Scan for the cell matching the given text and deliver its [X, Y] coordinate at center. 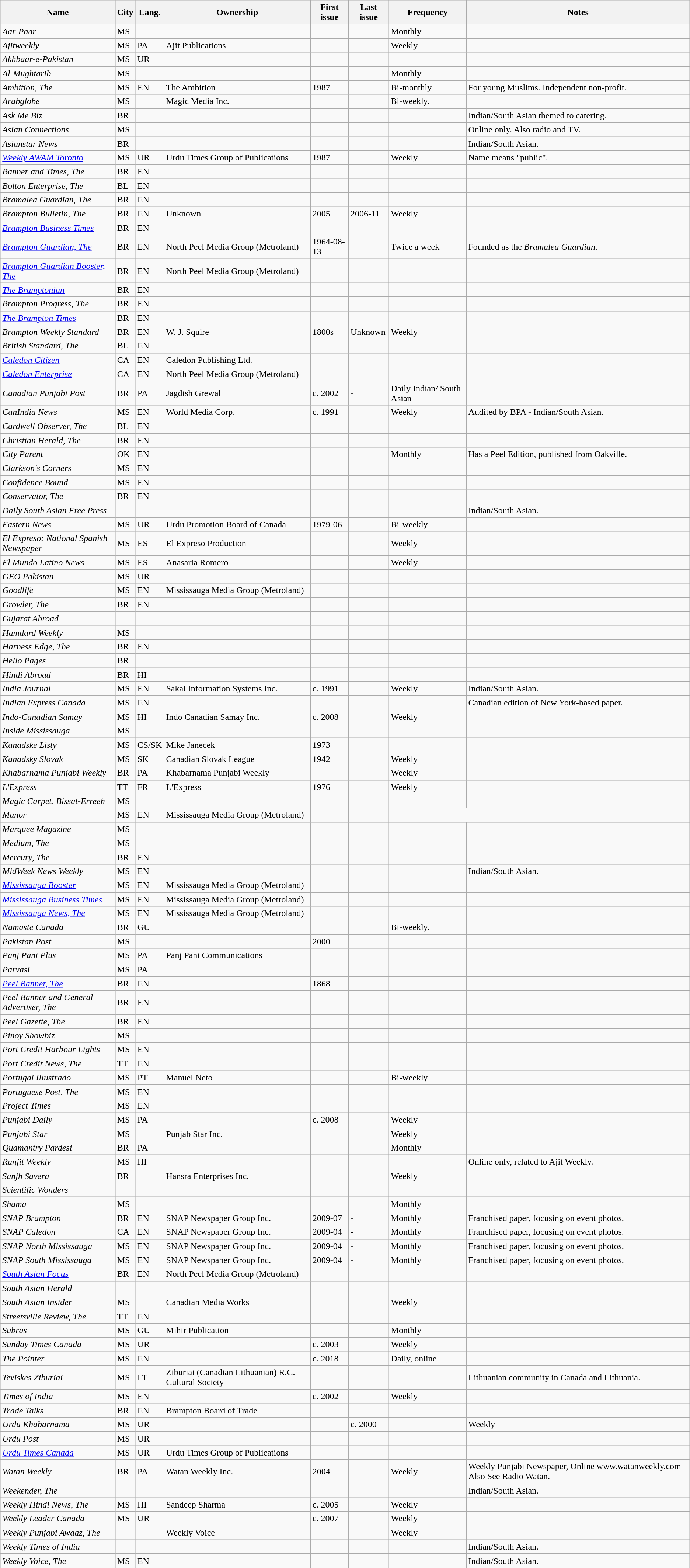
Indian Express Canada [57, 703]
Lang. [150, 13]
Ranjit Weekly [57, 1162]
Ownership [237, 13]
Frequency [428, 13]
Kanadsky Slovak [57, 759]
Shama [57, 1204]
1976 [330, 787]
Last issue [369, 13]
Weekly Voice [237, 1533]
Peel Gazette, The [57, 1021]
Gujarat Abroad [57, 618]
Arabglobe [57, 101]
Caledon Enterprise [57, 374]
Caledon Publishing Ltd. [237, 360]
Inside Mississauga [57, 731]
CanIndia News [57, 412]
The Pointer [57, 1358]
Ajit Publications [237, 45]
Urdu Post [57, 1439]
First issue [330, 13]
Panj Pani Communications [237, 955]
South Asian Focus [57, 1274]
1942 [330, 759]
Quamantry Pardesi [57, 1148]
Al-Mughtarib [57, 73]
Asian Connections [57, 129]
2005 [330, 214]
For young Muslims. Independent non-profit. [578, 87]
Medium, The [57, 843]
Brampton Guardian, The [57, 247]
Teviskes Ziburiai [57, 1378]
Canadian Slovak League [237, 759]
Urdu Times Canada [57, 1453]
Indo-Canadian Samay [57, 717]
Watan Weekly [57, 1471]
Hamdard Weekly [57, 632]
Akhbaar-e-Pakistan [57, 59]
Weekly Times of India [57, 1547]
Daily, online [428, 1358]
2004 [330, 1471]
Has a Peel Edition, published from Oakville. [578, 454]
Magic Media Inc. [237, 101]
Indian/South Asian themed to catering. [578, 115]
GEO Pakistan [57, 576]
Daily South Asian Free Press [57, 510]
Peel Banner, The [57, 984]
Panj Pani Plus [57, 955]
Pakistan Post [57, 941]
India Journal [57, 689]
SNAP South Mississauga [57, 1260]
Brampton Guardian Booster, The [57, 271]
Ajitweekly [57, 45]
Times of India [57, 1397]
Name [57, 13]
Online only, related to Ajit Weekly. [578, 1162]
Aar-Paar [57, 31]
South Asian Herald [57, 1288]
FR [150, 787]
The Brampton Times [57, 318]
Hindi Abroad [57, 674]
Brampton Board of Trade [237, 1411]
El Mundo Latino News [57, 562]
Portuguese Post, The [57, 1092]
South Asian Insider [57, 1302]
Namaste Canada [57, 927]
c. 2000 [369, 1425]
Brampton Business Times [57, 228]
Marquee Magazine [57, 829]
World Media Corp. [237, 412]
Weekly Voice, The [57, 1561]
Growler, The [57, 604]
Twice a week [428, 247]
Mike Janecek [237, 745]
1964-08-13 [330, 247]
Mississauga Business Times [57, 899]
Brampton Weekly Standard [57, 332]
1973 [330, 745]
1800s [330, 332]
El Expreso: National Spanish Newspaper [57, 544]
British Standard, The [57, 346]
Confidence Bound [57, 482]
PT [150, 1078]
Watan Weekly Inc. [237, 1471]
OK [125, 454]
Jagdish Grewal [237, 393]
c. 2007 [330, 1519]
City [125, 13]
Asianstar News [57, 143]
Mihir Publication [237, 1330]
LT [150, 1378]
Punjabi Daily [57, 1120]
The Ambition [237, 87]
Manor [57, 815]
MidWeek News Weekly [57, 871]
1979-06 [330, 524]
Weekly Leader Canada [57, 1519]
Pinoy Showbiz [57, 1035]
El Expreso Production [237, 544]
Founded as the Bramalea Guardian. [578, 247]
Hansra Enterprises Inc. [237, 1176]
Harness Edge, The [57, 646]
Canadian Media Works [237, 1302]
SNAP Caledon [57, 1232]
Portugal Illustrado [57, 1078]
Banner and Times, The [57, 171]
Trade Talks [57, 1411]
Bramalea Guardian, The [57, 200]
Sunday Times Canada [57, 1344]
Weekly AWAM Toronto [57, 157]
1868 [330, 984]
Caledon Citizen [57, 360]
Urdu Khabarnama [57, 1425]
CS/SK [150, 745]
Weekly Hindi News, The [57, 1505]
Project Times [57, 1106]
SNAP North Mississauga [57, 1246]
Christian Herald, The [57, 440]
W. J. Squire [237, 332]
Anasaria Romero [237, 562]
Conservator, The [57, 496]
Scientific Wonders [57, 1190]
The Bramptonian [57, 290]
Parvasi [57, 969]
2000 [330, 941]
Cardwell Observer, The [57, 426]
Daily Indian/ South Asian [428, 393]
Urdu Promotion Board of Canada [237, 524]
Weekender, The [57, 1491]
c. 2018 [330, 1358]
Punjabi Star [57, 1134]
Eastern News [57, 524]
Sandeep Sharma [237, 1505]
c. 2003 [330, 1344]
City Parent [57, 454]
Sakal Information Systems Inc. [237, 689]
2009-07 [330, 1218]
Brampton Progress, The [57, 304]
2006-11 [369, 214]
Ziburiai (Canadian Lithuanian) R.C. Cultural Society [237, 1378]
Name means "public". [578, 157]
Ambition, The [57, 87]
Streetsville Review, The [57, 1316]
Magic Carpet, Bissat-Erreeh [57, 801]
Subras [57, 1330]
SK [150, 759]
Bolton Enterprise, The [57, 185]
Online only. Also radio and TV. [578, 129]
Sanjh Savera [57, 1176]
Port Credit Harbour Lights [57, 1050]
Lithuanian community in Canada and Lithuania. [578, 1378]
SNAP Brampton [57, 1218]
Mississauga News, The [57, 913]
Kanadske Listy [57, 745]
Punjab Star Inc. [237, 1134]
Canadian Punjabi Post [57, 393]
Bi-monthly [428, 87]
Mercury, The [57, 857]
Weekly Punjabi Newspaper, Online www.watanweekly.com Also See Radio Watan. [578, 1471]
Mississauga Booster [57, 885]
Ask Me Biz [57, 115]
Audited by BPA - Indian/South Asian. [578, 412]
c. 2005 [330, 1505]
Hello Pages [57, 660]
Peel Banner and General Advertiser, The [57, 1002]
Canadian edition of New York-based paper. [578, 703]
Port Credit News, The [57, 1064]
Indo Canadian Samay Inc. [237, 717]
Clarkson's Corners [57, 468]
Notes [578, 13]
Weekly Punjabi Awaaz, The [57, 1533]
Brampton Bulletin, The [57, 214]
Goodlife [57, 590]
Manuel Neto [237, 1078]
